Determine the [x, y] coordinate at the center of the cell enclosing the given text.  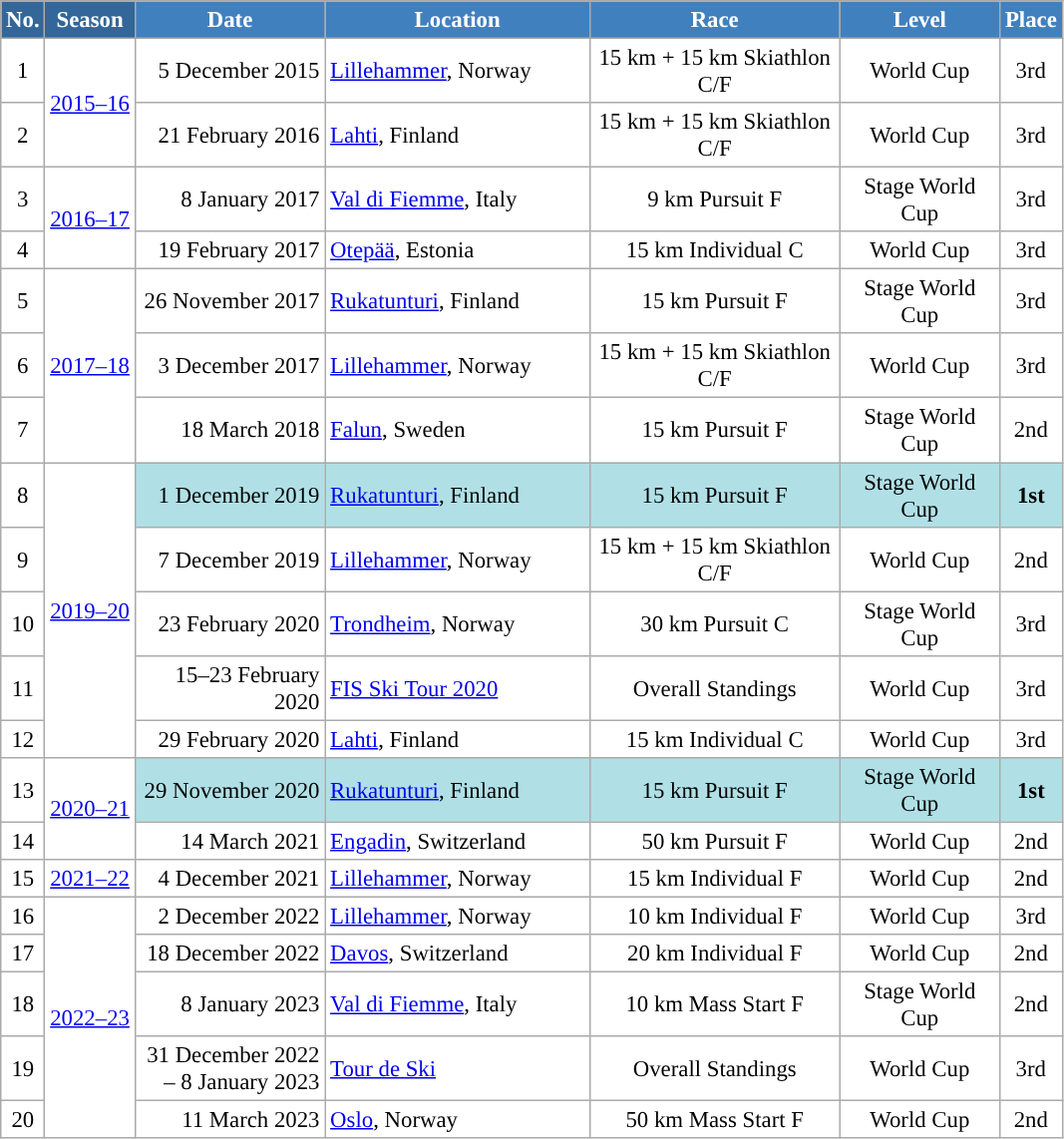
2 [23, 136]
17 [23, 953]
18 March 2018 [229, 431]
14 March 2021 [229, 841]
10 km Mass Start F [714, 1005]
21 February 2016 [229, 136]
5 [23, 301]
7 [23, 431]
Engadin, Switzerland [458, 841]
Oslo, Norway [458, 1120]
4 [23, 250]
8 January 2017 [229, 199]
19 February 2017 [229, 250]
3 [23, 199]
16 [23, 916]
Trondheim, Norway [458, 624]
Falun, Sweden [458, 431]
Tour de Ski [458, 1069]
2015–16 [90, 104]
13 [23, 790]
19 [23, 1069]
Place [1031, 20]
No. [23, 20]
23 February 2020 [229, 624]
29 November 2020 [229, 790]
9 km Pursuit F [714, 199]
4 December 2021 [229, 879]
1 [23, 72]
15–23 February 2020 [229, 688]
50 km Mass Start F [714, 1120]
12 [23, 739]
10 [23, 624]
9 [23, 559]
5 December 2015 [229, 72]
Season [90, 20]
8 [23, 495]
2021–22 [90, 879]
2 December 2022 [229, 916]
26 November 2017 [229, 301]
31 December 2022– 8 January 2023 [229, 1069]
10 km Individual F [714, 916]
15 [23, 879]
18 December 2022 [229, 953]
8 January 2023 [229, 1005]
Otepää, Estonia [458, 250]
20 [23, 1120]
15 km Individual F [714, 879]
1 December 2019 [229, 495]
Date [229, 20]
14 [23, 841]
Davos, Switzerland [458, 953]
3 December 2017 [229, 365]
18 [23, 1005]
11 [23, 688]
50 km Pursuit F [714, 841]
20 km Individual F [714, 953]
2022–23 [90, 1017]
Location [458, 20]
FIS Ski Tour 2020 [458, 688]
2016–17 [90, 218]
2020–21 [90, 809]
6 [23, 365]
2019–20 [90, 610]
29 February 2020 [229, 739]
7 December 2019 [229, 559]
11 March 2023 [229, 1120]
Race [714, 20]
Level [919, 20]
30 km Pursuit C [714, 624]
2017–18 [90, 366]
